Identify which cell holds the provided text, then report its [x, y] central coordinate. 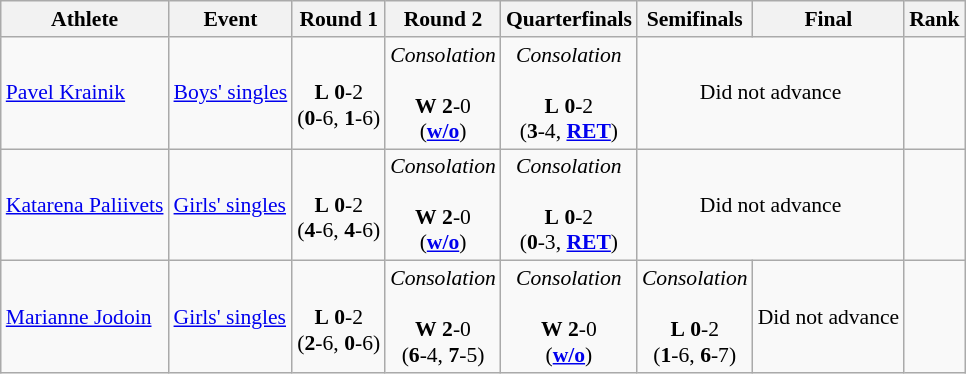
ConsolationL 0-2 (0-3, RET) [569, 205]
Katarena Paliivets [85, 205]
Final [829, 19]
ConsolationL 0-2 (1-6, 6-7) [695, 317]
Pavel Krainik [85, 93]
Round 2 [443, 19]
Event [231, 19]
Boys' singles [231, 93]
Quarterfinals [569, 19]
Round 1 [338, 19]
Marianne Jodoin [85, 317]
L 0-2 (2-6, 0-6) [338, 317]
L 0-2 (0-6, 1-6) [338, 93]
Rank [934, 19]
Semifinals [695, 19]
Athlete [85, 19]
ConsolationW 2-0 (6-4, 7-5) [443, 317]
ConsolationL 0-2 (3-4, RET) [569, 93]
L 0-2 (4-6, 4-6) [338, 205]
